Return the [x, y] coordinate for the center point of the cell that contains the specified text.  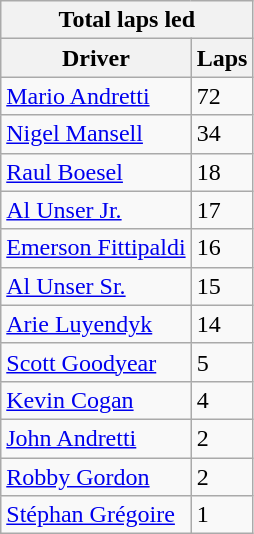
18 [222, 172]
4 [222, 400]
Kevin Cogan [96, 400]
Emerson Fittipaldi [96, 248]
Scott Goodyear [96, 362]
Raul Boesel [96, 172]
Laps [222, 58]
Al Unser Jr. [96, 210]
16 [222, 248]
John Andretti [96, 438]
Stéphan Grégoire [96, 515]
Arie Luyendyk [96, 324]
17 [222, 210]
Al Unser Sr. [96, 286]
15 [222, 286]
34 [222, 134]
72 [222, 96]
14 [222, 324]
Total laps led [127, 20]
Driver [96, 58]
Robby Gordon [96, 477]
Mario Andretti [96, 96]
Nigel Mansell [96, 134]
1 [222, 515]
5 [222, 362]
